Determine the [X, Y] coordinate at the center of the cell enclosing the given text.  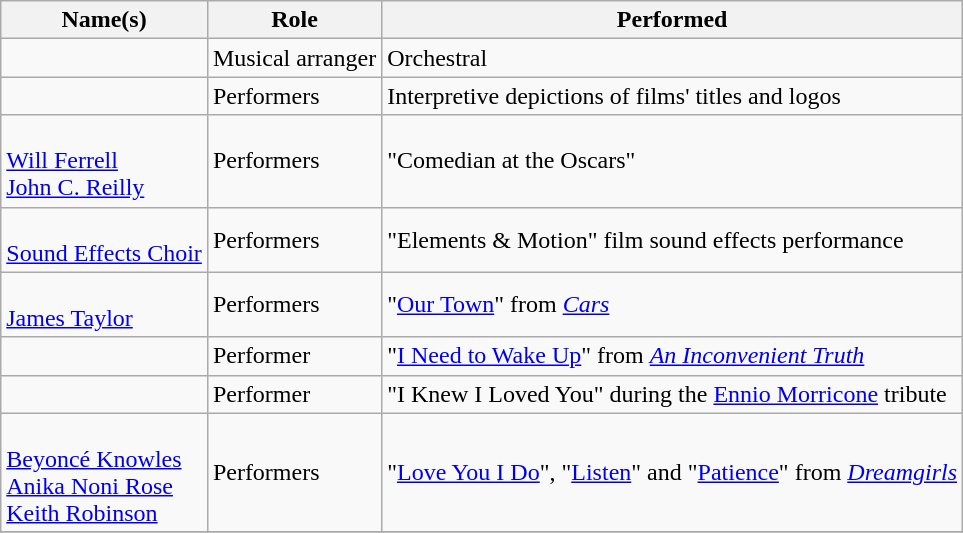
"Our Town" from Cars [672, 304]
"I Need to Wake Up" from An Inconvenient Truth [672, 356]
Performed [672, 20]
"Love You I Do", "Listen" and "Patience" from Dreamgirls [672, 472]
"Elements & Motion" film sound effects performance [672, 240]
Musical arranger [294, 58]
Role [294, 20]
"Comedian at the Oscars" [672, 161]
Beyoncé Knowles Anika Noni Rose Keith Robinson [104, 472]
"I Knew I Loved You" during the Ennio Morricone tribute [672, 394]
Orchestral [672, 58]
James Taylor [104, 304]
Will FerrellJohn C. Reilly [104, 161]
Interpretive depictions of films' titles and logos [672, 96]
Name(s) [104, 20]
Sound Effects Choir [104, 240]
